For the text-containing cell, return its midpoint in [X, Y] coordinate format. 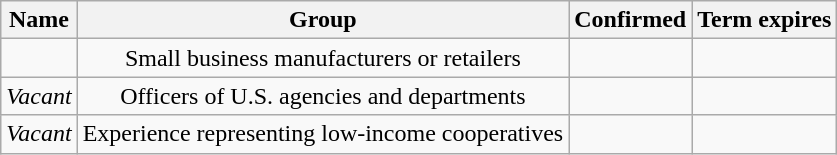
Experience representing low-income cooperatives [323, 134]
Small business manufacturers or retailers [323, 58]
Group [323, 20]
Term expires [764, 20]
Confirmed [630, 20]
Name [39, 20]
Officers of U.S. agencies and departments [323, 96]
